Determine the (X, Y) coordinate at the center of the cell enclosing the given text.  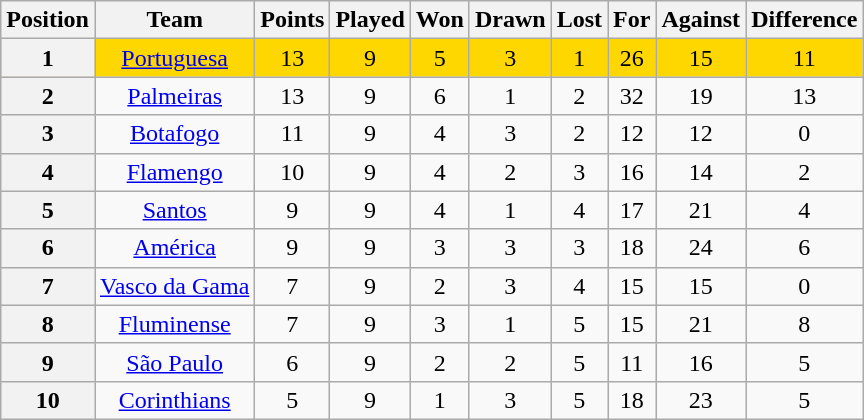
Position (48, 20)
Won (440, 20)
América (174, 248)
Played (370, 20)
For (632, 20)
Against (701, 20)
São Paulo (174, 362)
Difference (804, 20)
Team (174, 20)
Drawn (510, 20)
14 (701, 172)
19 (701, 96)
26 (632, 58)
17 (632, 210)
32 (632, 96)
Portuguesa (174, 58)
Lost (579, 20)
Santos (174, 210)
Flamengo (174, 172)
Points (292, 20)
24 (701, 248)
Vasco da Gama (174, 286)
Botafogo (174, 134)
23 (701, 400)
Palmeiras (174, 96)
Corinthians (174, 400)
Fluminense (174, 324)
